Extract the [X, Y] coordinate from the center of the cell holding the provided text.  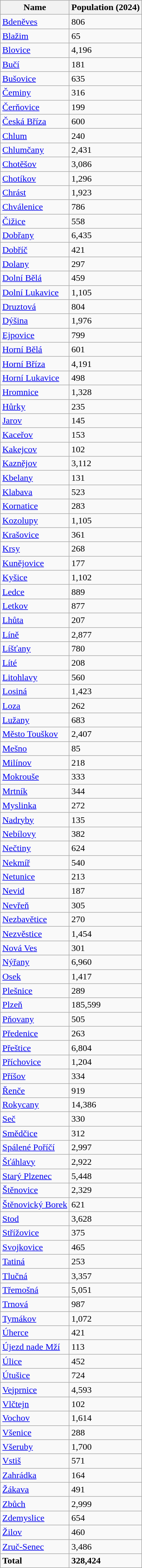
Starý Plzenec [35, 1176]
Kakejcov [35, 449]
Blažim [35, 36]
806 [105, 22]
Chlumčany [35, 150]
288 [105, 1432]
Třemošná [35, 1290]
Horní Bělá [35, 349]
Žilov [35, 1532]
Kaznějov [35, 464]
382 [105, 834]
Zbůch [35, 1504]
177 [105, 563]
145 [105, 421]
3,357 [105, 1276]
4,593 [105, 1390]
Zahrádka [35, 1475]
491 [105, 1489]
Dobřany [35, 235]
624 [105, 848]
Štěnovický Borek [35, 1204]
Seč [35, 1119]
1,423 [105, 692]
3,486 [105, 1547]
Vochov [35, 1418]
Újezd nade Mží [35, 1347]
Nezvěstice [35, 934]
268 [105, 549]
Horní Bříza [35, 364]
683 [105, 720]
333 [105, 777]
Stod [35, 1219]
301 [105, 948]
153 [105, 435]
Smědčice [35, 1133]
113 [105, 1347]
654 [105, 1518]
Nebílovy [35, 834]
Líně [35, 635]
Chválenice [35, 207]
919 [105, 1091]
Lužany [35, 720]
3,628 [105, 1219]
Lhůta [35, 620]
5,448 [105, 1176]
1,417 [105, 976]
Nevid [35, 891]
Vlčtejn [35, 1404]
272 [105, 805]
Chotěšov [35, 164]
235 [105, 406]
Kbelany [35, 478]
1,102 [105, 577]
Všenice [35, 1432]
Mrtník [35, 791]
6,435 [105, 235]
Trnová [35, 1304]
799 [105, 335]
Ejpovice [35, 335]
199 [105, 107]
Vstiš [35, 1461]
889 [105, 592]
786 [105, 207]
Tlučná [35, 1276]
Vejprnice [35, 1390]
Líté [35, 663]
Kyšice [35, 577]
240 [105, 136]
Total [35, 1561]
262 [105, 706]
Kaceřov [35, 435]
635 [105, 79]
1,614 [105, 1418]
Šťáhlavy [35, 1162]
Střížovice [35, 1233]
571 [105, 1461]
6,804 [105, 1048]
1,923 [105, 193]
1,976 [105, 321]
465 [105, 1247]
Svojkovice [35, 1247]
187 [105, 891]
6,960 [105, 962]
3,112 [105, 464]
Pňovany [35, 1019]
Myslinka [35, 805]
Zdemyslice [35, 1518]
213 [105, 877]
804 [105, 307]
724 [105, 1376]
85 [105, 748]
2,922 [105, 1162]
Nevřeň [35, 905]
Tymákov [35, 1318]
4,191 [105, 364]
Dolní Bělá [35, 278]
2,877 [105, 635]
Hůrky [35, 406]
2,431 [105, 150]
Netunice [35, 877]
131 [105, 478]
Nová Ves [35, 948]
Česká Bříza [35, 121]
523 [105, 492]
Štěnovice [35, 1190]
987 [105, 1304]
2,999 [105, 1504]
328,424 [105, 1561]
621 [105, 1204]
Žákava [35, 1489]
452 [105, 1361]
Dolní Lukavice [35, 292]
270 [105, 920]
Kunějovice [35, 563]
312 [105, 1133]
289 [105, 991]
459 [105, 278]
560 [105, 677]
Bušovice [35, 79]
Nadryby [35, 820]
305 [105, 905]
Nýřany [35, 962]
135 [105, 820]
Litohlavy [35, 677]
Nekmíř [35, 862]
297 [105, 264]
Příšov [35, 1076]
601 [105, 349]
207 [105, 620]
164 [105, 1475]
375 [105, 1233]
218 [105, 763]
Všeruby [35, 1447]
185,599 [105, 1005]
Jarov [35, 421]
1,296 [105, 179]
Population (2024) [105, 7]
Nečtiny [35, 848]
65 [105, 36]
Přeštice [35, 1048]
330 [105, 1119]
208 [105, 663]
1,328 [105, 392]
505 [105, 1019]
Hromnice [35, 392]
181 [105, 64]
Ledce [35, 592]
Čižice [35, 221]
5,051 [105, 1290]
4,196 [105, 50]
Osek [35, 976]
Spálené Poříčí [35, 1148]
263 [105, 1033]
Plešnice [35, 991]
1,454 [105, 934]
283 [105, 506]
Kornatice [35, 506]
460 [105, 1532]
Blovice [35, 50]
344 [105, 791]
Dolany [35, 264]
Name [35, 7]
316 [105, 93]
Tatiná [35, 1261]
Letkov [35, 606]
558 [105, 221]
600 [105, 121]
14,386 [105, 1105]
253 [105, 1261]
Chlum [35, 136]
Útušice [35, 1376]
2,997 [105, 1148]
Loza [35, 706]
877 [105, 606]
Mokrouše [35, 777]
2,407 [105, 734]
Čeminy [35, 93]
Mešno [35, 748]
Nezbavětice [35, 920]
Chrást [35, 193]
Zruč-Senec [35, 1547]
Čerňovice [35, 107]
540 [105, 862]
Dýšina [35, 321]
Bdeněves [35, 22]
Předenice [35, 1033]
334 [105, 1076]
Úherce [35, 1333]
Chotíkov [35, 179]
Losiná [35, 692]
780 [105, 649]
361 [105, 535]
1,072 [105, 1318]
Dobříč [35, 250]
Rokycany [35, 1105]
2,329 [105, 1190]
Řenče [35, 1091]
Kozolupy [35, 520]
Plzeň [35, 1005]
Krašovice [35, 535]
Bučí [35, 64]
Klabava [35, 492]
3,086 [105, 164]
Město Touškov [35, 734]
Příchovice [35, 1062]
498 [105, 378]
Úlice [35, 1361]
Milínov [35, 763]
Líšťany [35, 649]
Krsy [35, 549]
Druztová [35, 307]
Horní Lukavice [35, 378]
1,204 [105, 1062]
1,700 [105, 1447]
